Detect which cell encompasses the target text, then output its (X, Y) center coordinate. 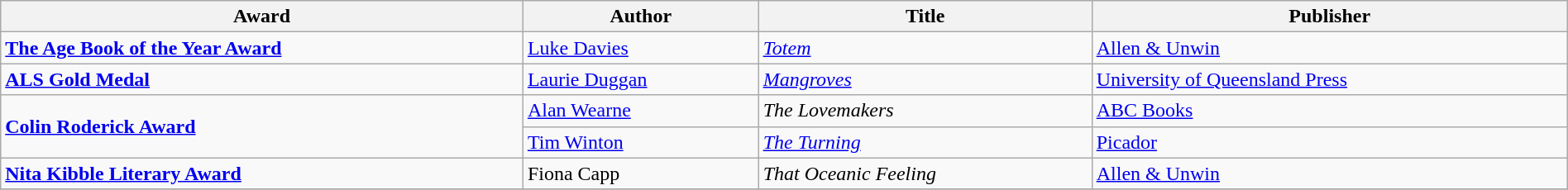
Title (925, 17)
Alan Wearne (640, 111)
Colin Roderick Award (262, 126)
Fiona Capp (640, 173)
Picador (1330, 142)
Nita Kibble Literary Award (262, 173)
That Oceanic Feeling (925, 173)
The Turning (925, 142)
Award (262, 17)
Publisher (1330, 17)
Totem (925, 48)
Luke Davies (640, 48)
The Age Book of the Year Award (262, 48)
University of Queensland Press (1330, 79)
Tim Winton (640, 142)
ALS Gold Medal (262, 79)
ABC Books (1330, 111)
The Lovemakers (925, 111)
Mangroves (925, 79)
Author (640, 17)
Laurie Duggan (640, 79)
